Identify which cell holds the provided text, then report its (X, Y) central coordinate. 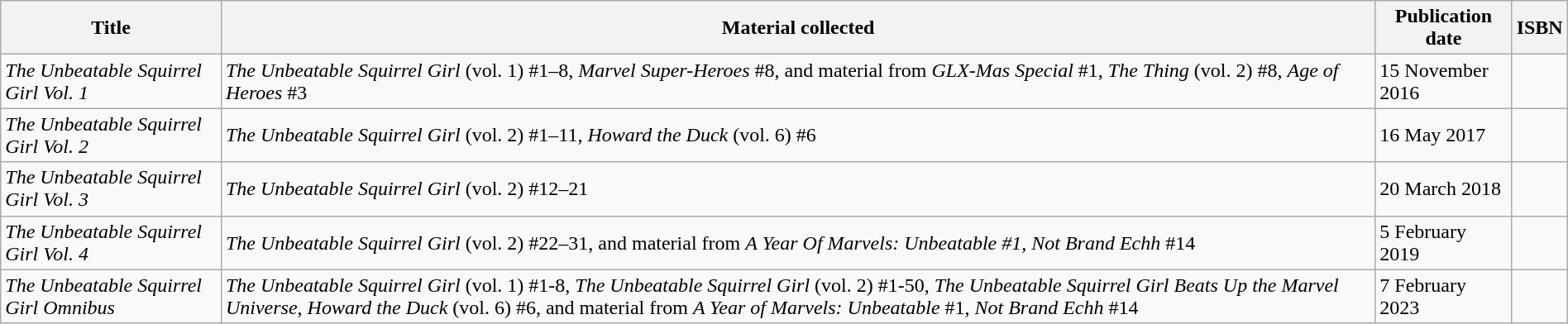
5 February 2019 (1444, 243)
Title (111, 28)
The Unbeatable Squirrel Girl (vol. 2) #12–21 (797, 188)
16 May 2017 (1444, 136)
The Unbeatable Squirrel Girl Vol. 3 (111, 188)
Publication date (1444, 28)
The Unbeatable Squirrel Girl (vol. 2) #1–11, Howard the Duck (vol. 6) #6 (797, 136)
The Unbeatable Squirrel Girl Vol. 4 (111, 243)
The Unbeatable Squirrel Girl (vol. 1) #1–8, Marvel Super-Heroes #8, and material from GLX-Mas Special #1, The Thing (vol. 2) #8, Age of Heroes #3 (797, 81)
15 November 2016 (1444, 81)
ISBN (1540, 28)
The Unbeatable Squirrel Girl Vol. 1 (111, 81)
Material collected (797, 28)
The Unbeatable Squirrel Girl (vol. 2) #22–31, and material from A Year Of Marvels: Unbeatable #1, Not Brand Echh #14 (797, 243)
7 February 2023 (1444, 296)
The Unbeatable Squirrel Girl Vol. 2 (111, 136)
20 March 2018 (1444, 188)
The Unbeatable Squirrel Girl Omnibus (111, 296)
